Find where the given text appears and provide that cell's center as (X, Y) coordinate. 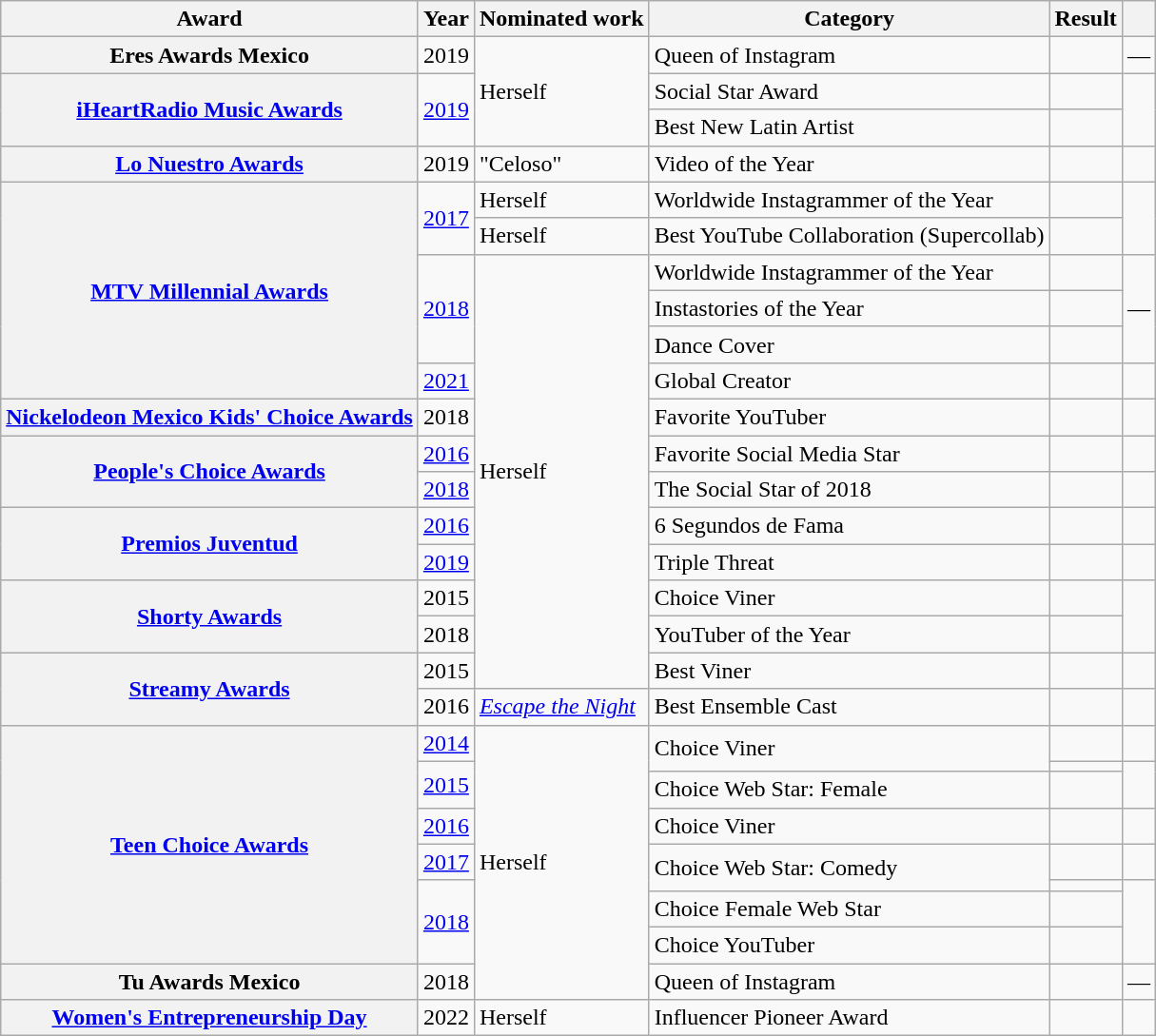
2014 (445, 743)
Best YouTube Collaboration (Supercollab) (849, 236)
Premios Juventud (209, 544)
Shorty Awards (209, 616)
Best Viner (849, 671)
YouTuber of the Year (849, 635)
2022 (445, 1018)
Choice Female Web Star (849, 909)
Favorite Social Media Star (849, 454)
The Social Star of 2018 (849, 490)
Best New Latin Artist (849, 127)
iHeartRadio Music Awards (209, 109)
Dance Cover (849, 344)
Influencer Pioneer Award (849, 1018)
Choice Web Star: Female (849, 790)
Nominated work (561, 19)
Teen Choice Awards (209, 844)
Category (849, 19)
Triple Threat (849, 562)
Escape the Night (561, 707)
2021 (445, 381)
Social Star Award (849, 91)
Streamy Awards (209, 689)
People's Choice Awards (209, 472)
Favorite YouTuber (849, 417)
"Celoso" (561, 164)
6 Segundos de Fama (849, 526)
Nickelodeon Mexico Kids' Choice Awards (209, 417)
Result (1086, 19)
Eres Awards Mexico (209, 55)
Global Creator (849, 381)
Best Ensemble Cast (849, 707)
Choice Web Star: Comedy (849, 868)
MTV Millennial Awards (209, 290)
Tu Awards Mexico (209, 981)
Year (445, 19)
Instastories of the Year (849, 308)
Lo Nuestro Awards (209, 164)
Award (209, 19)
Women's Entrepreneurship Day (209, 1018)
Video of the Year (849, 164)
Choice YouTuber (849, 945)
